Provide the (x, y) coordinate of the cell's center where the given text is located.  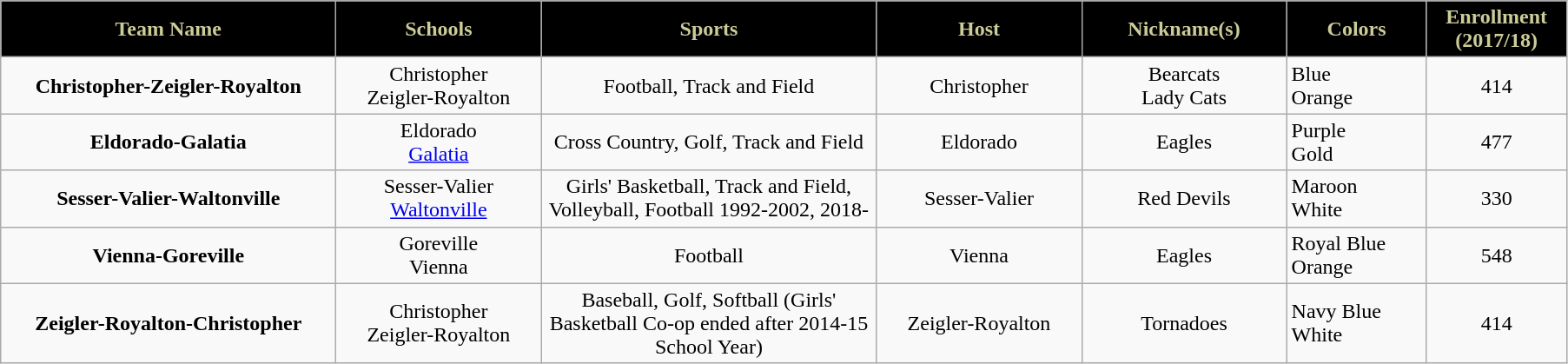
EldoradoGalatia (439, 142)
Girls' Basketball, Track and Field, Volleyball, Football 1992-2002, 2018- (709, 198)
Zeigler-Royalton (979, 323)
Colors (1357, 30)
Purple Gold (1357, 142)
Sports (709, 30)
Eldorado (979, 142)
477 (1496, 142)
Schools (439, 30)
Christopher (979, 85)
GorevilleVienna (439, 255)
Host (979, 30)
Red Devils (1184, 198)
Christopher-Zeigler-Royalton (169, 85)
Vienna (979, 255)
Enrollment(2017/18) (1496, 30)
Sesser-Valier (979, 198)
Football (709, 255)
Maroon White (1357, 198)
Royal Blue Orange (1357, 255)
Cross Country, Golf, Track and Field (709, 142)
BearcatsLady Cats (1184, 85)
Zeigler-Royalton-Christopher (169, 323)
Blue Orange (1357, 85)
Sesser-Valier-Waltonville (169, 198)
Team Name (169, 30)
Eldorado-Galatia (169, 142)
Nickname(s) (1184, 30)
Vienna-Goreville (169, 255)
Sesser-ValierWaltonville (439, 198)
Navy Blue White (1357, 323)
Football, Track and Field (709, 85)
548 (1496, 255)
Tornadoes (1184, 323)
Baseball, Golf, Softball (Girls' Basketball Co-op ended after 2014-15 School Year) (709, 323)
330 (1496, 198)
